Output the (X, Y) coordinate of the center of the cell containing the given text.  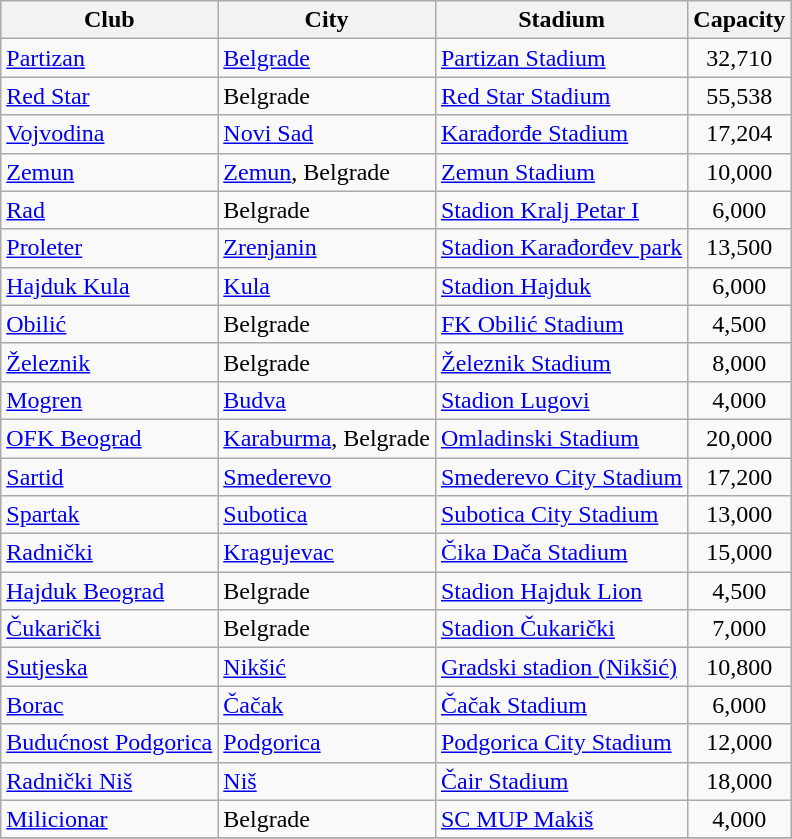
Budva (327, 400)
Čair Stadium (561, 781)
20,000 (740, 438)
55,538 (740, 96)
12,000 (740, 743)
Vojvodina (110, 134)
15,000 (740, 553)
Gradski stadion (Nikšić) (561, 667)
SC MUP Makiš (561, 819)
Stadion Karađorđev park (561, 248)
17,200 (740, 477)
Stadion Hajduk (561, 286)
Kula (327, 286)
OFK Beograd (110, 438)
Mogren (110, 400)
Zemun (110, 172)
Čačak (327, 705)
Nikšić (327, 667)
Stadium (561, 20)
Budućnost Podgorica (110, 743)
Niš (327, 781)
Club (110, 20)
Karađorđe Stadium (561, 134)
Novi Sad (327, 134)
Sutjeska (110, 667)
Stadion Čukarički (561, 629)
City (327, 20)
Podgorica City Stadium (561, 743)
Capacity (740, 20)
Stadion Kralj Petar I (561, 210)
Čukarički (110, 629)
Zemun Stadium (561, 172)
Železnik Stadium (561, 362)
Red Star Stadium (561, 96)
18,000 (740, 781)
Radnički (110, 553)
13,000 (740, 515)
Čika Dača Stadium (561, 553)
10,000 (740, 172)
FK Obilić Stadium (561, 324)
Proleter (110, 248)
7,000 (740, 629)
Čačak Stadium (561, 705)
Kragujevac (327, 553)
Smederevo (327, 477)
17,204 (740, 134)
Železnik (110, 362)
32,710 (740, 58)
13,500 (740, 248)
Hajduk Kula (110, 286)
Sartid (110, 477)
Podgorica (327, 743)
Zemun, Belgrade (327, 172)
10,800 (740, 667)
Smederevo City Stadium (561, 477)
Stadion Lugovi (561, 400)
Subotica City Stadium (561, 515)
Borac (110, 705)
Stadion Hajduk Lion (561, 591)
8,000 (740, 362)
Zrenjanin (327, 248)
Radnički Niš (110, 781)
Milicionar (110, 819)
Rad (110, 210)
Hajduk Beograd (110, 591)
Partizan (110, 58)
Spartak (110, 515)
Omladinski Stadium (561, 438)
Karaburma, Belgrade (327, 438)
Partizan Stadium (561, 58)
Obilić (110, 324)
Subotica (327, 515)
Red Star (110, 96)
